For the text-containing cell, return its midpoint in (x, y) coordinate format. 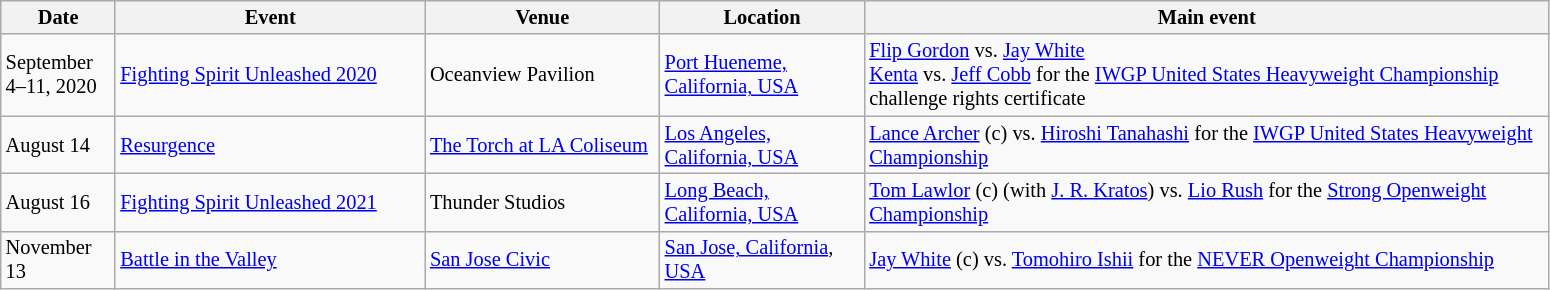
Date (58, 17)
August 14 (58, 145)
The Torch at LA Coliseum (542, 145)
Port Hueneme, California, USA (762, 75)
Los Angeles, California, USA (762, 145)
Flip Gordon vs. Jay WhiteKenta vs. Jeff Cobb for the IWGP United States Heavyweight Championship challenge rights certificate (1206, 75)
Location (762, 17)
Tom Lawlor (c) (with J. R. Kratos) vs. Lio Rush for the Strong Openweight Championship (1206, 202)
Long Beach, California, USA (762, 202)
Resurgence (270, 145)
Main event (1206, 17)
Battle in the Valley (270, 260)
Oceanview Pavilion (542, 75)
San Jose Civic (542, 260)
Fighting Spirit Unleashed 2020 (270, 75)
Thunder Studios (542, 202)
Event (270, 17)
Jay White (c) vs. Tomohiro Ishii for the NEVER Openweight Championship (1206, 260)
November 13 (58, 260)
Lance Archer (c) vs. Hiroshi Tanahashi for the IWGP United States Heavyweight Championship (1206, 145)
September 4–11, 2020 (58, 75)
Fighting Spirit Unleashed 2021 (270, 202)
August 16 (58, 202)
Venue (542, 17)
San Jose, California, USA (762, 260)
